From the cell containing the given text, extract its center point as (X, Y) coordinate. 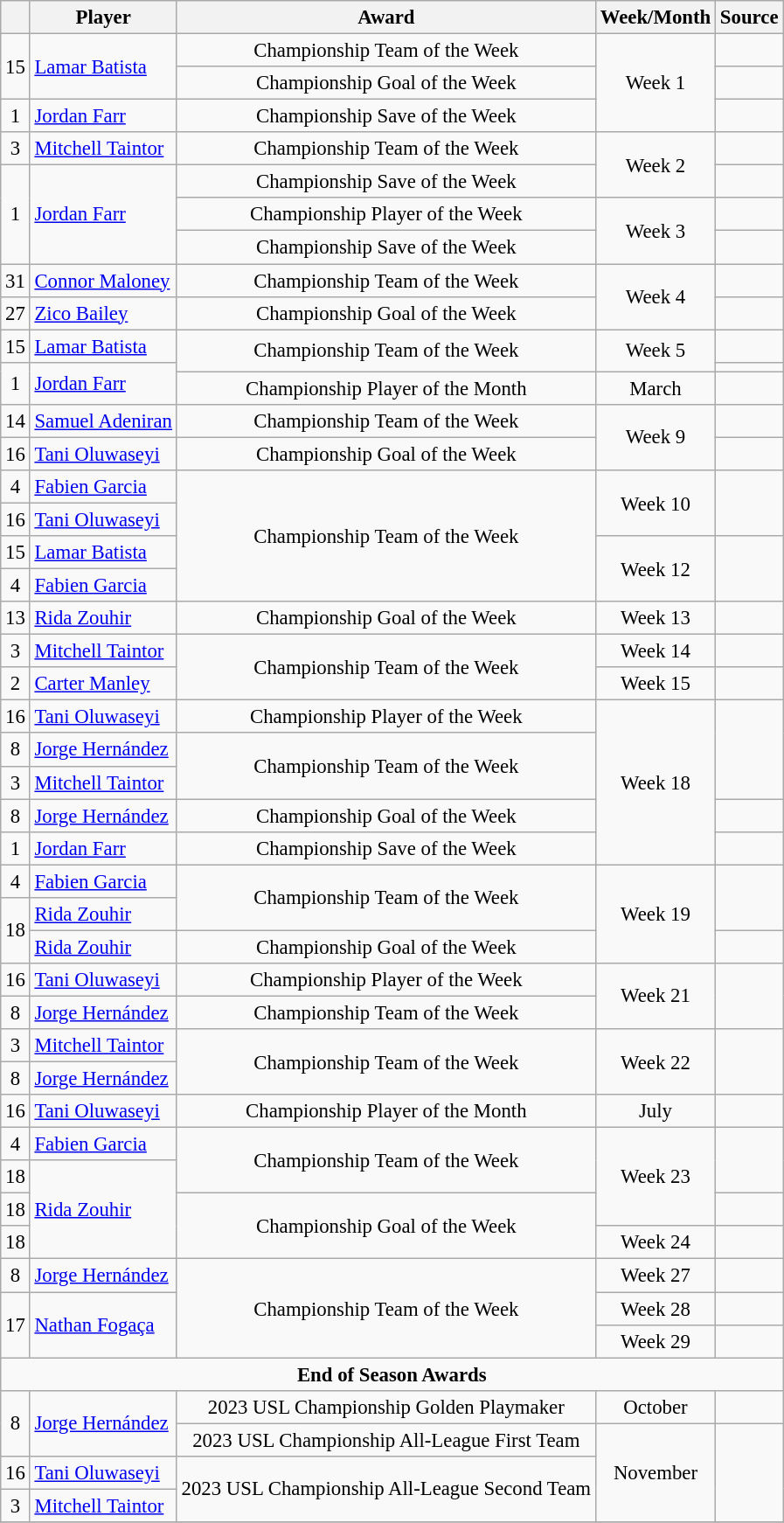
Week 3 (656, 231)
Samuel Adeniran (103, 421)
Week 14 (656, 651)
2 (16, 684)
Week 29 (656, 1341)
Award (386, 17)
Week 28 (656, 1309)
Week 1 (656, 84)
2023 USL Championship All-League First Team (386, 1440)
Week 24 (656, 1242)
Week 19 (656, 914)
Carter Manley (103, 684)
Nathan Fogaça (103, 1325)
14 (16, 421)
Week 21 (656, 997)
November (656, 1472)
Week 18 (656, 782)
Week 27 (656, 1276)
Week 22 (656, 1061)
Week 12 (656, 568)
Week 10 (656, 504)
Connor Maloney (103, 281)
End of Season Awards (392, 1374)
Week 9 (656, 437)
Week 2 (656, 164)
Zico Bailey (103, 313)
Week 5 (656, 351)
13 (16, 618)
31 (16, 281)
July (656, 1111)
Week/Month (656, 17)
2023 USL Championship Golden Playmaker (386, 1407)
October (656, 1407)
Source (750, 17)
17 (16, 1325)
Week 15 (656, 684)
2023 USL Championship All-League Second Team (386, 1490)
Week 4 (656, 297)
27 (16, 313)
March (656, 388)
Week 13 (656, 618)
Player (103, 17)
Week 23 (656, 1177)
